Return (x, y) of the center of cell containing provided text 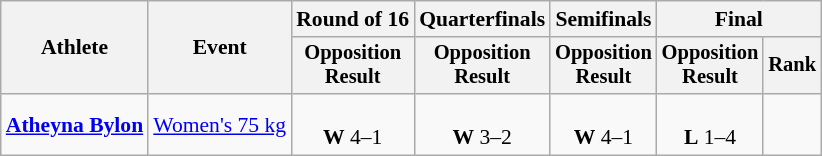
Women's 75 kg (220, 124)
Athlete (74, 48)
Final (739, 19)
Semifinals (604, 19)
W 3–2 (482, 124)
Atheyna Bylon (74, 124)
Round of 16 (352, 19)
Quarterfinals (482, 19)
Event (220, 48)
Rank (792, 66)
L 1–4 (710, 124)
